Identify which cell holds the provided text, then report its [X, Y] central coordinate. 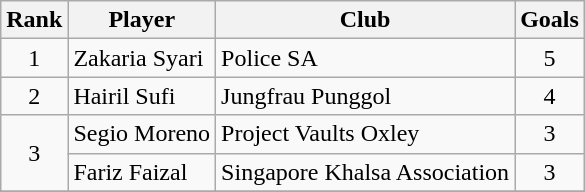
Project Vaults Oxley [366, 134]
Player [142, 20]
Club [366, 20]
2 [34, 96]
Segio Moreno [142, 134]
Goals [550, 20]
Jungfrau Punggol [366, 96]
Zakaria Syari [142, 58]
Rank [34, 20]
Fariz Faizal [142, 172]
Singapore Khalsa Association [366, 172]
Police SA [366, 58]
4 [550, 96]
5 [550, 58]
Hairil Sufi [142, 96]
1 [34, 58]
